Extract the [x, y] coordinate from the center of the cell holding the provided text.  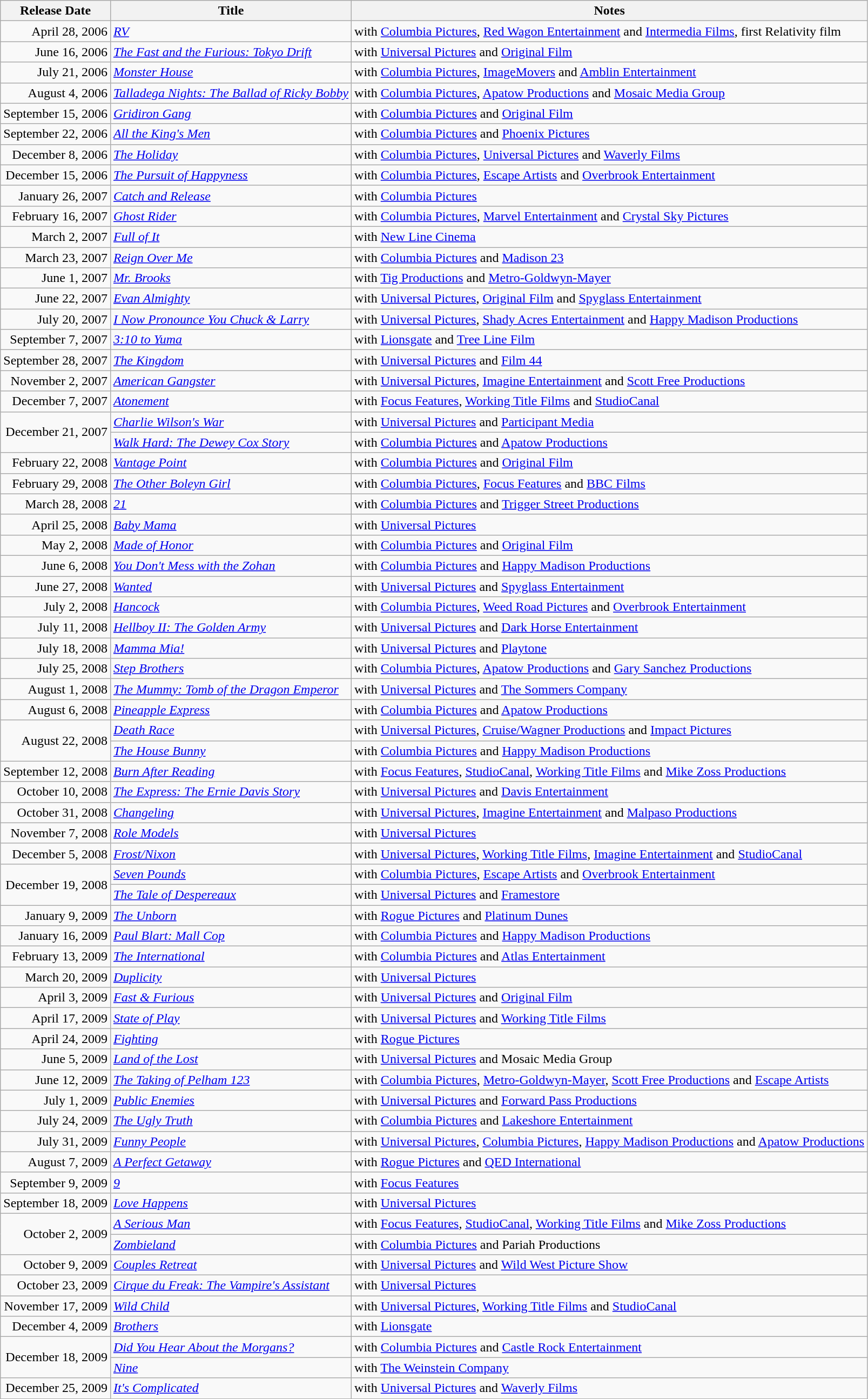
December 8, 2006 [56, 154]
Monster House [231, 72]
April 25, 2008 [56, 524]
June 12, 2009 [56, 1080]
November 17, 2009 [56, 1306]
with Universal Pictures and Davis Entertainment [609, 792]
The Taking of Pelham 123 [231, 1080]
with Columbia Pictures and Phoenix Pictures [609, 134]
March 20, 2009 [56, 977]
Fast & Furious [231, 998]
All the King's Men [231, 134]
October 9, 2009 [56, 1265]
9 [231, 1182]
Evan Almighty [231, 299]
September 15, 2006 [56, 113]
with Universal Pictures and Wild West Picture Show [609, 1265]
February 22, 2008 [56, 463]
June 27, 2008 [56, 586]
Fighting [231, 1039]
with Universal Pictures and Working Title Films [609, 1018]
The Tale of Despereaux [231, 894]
with Lionsgate and Tree Line Film [609, 340]
August 22, 2008 [56, 741]
Death Race [231, 730]
with Columbia Pictures and Lakeshore Entertainment [609, 1121]
with Columbia Pictures, Universal Pictures and Waverly Films [609, 154]
with Focus Features [609, 1182]
January 26, 2007 [56, 196]
The Express: The Ernie Davis Story [231, 792]
Step Brothers [231, 669]
September 12, 2008 [56, 771]
The Mummy: Tomb of the Dragon Emperor [231, 689]
Love Happens [231, 1203]
June 6, 2008 [56, 566]
with Universal Pictures, Imagine Entertainment and Scott Free Productions [609, 381]
December 15, 2006 [56, 175]
April 17, 2009 [56, 1018]
March 28, 2008 [56, 504]
with The Weinstein Company [609, 1368]
October 23, 2009 [56, 1286]
Mr. Brooks [231, 278]
December 21, 2007 [56, 432]
July 24, 2009 [56, 1121]
with Columbia Pictures and Atlas Entertainment [609, 957]
October 2, 2009 [56, 1234]
March 2, 2007 [56, 237]
with Focus Features, Working Title Films and StudioCanal [609, 401]
July 18, 2008 [56, 648]
with Columbia Pictures and Trigger Street Productions [609, 504]
with Universal Pictures, Shady Acres Entertainment and Happy Madison Productions [609, 319]
with Columbia Pictures and Madison 23 [609, 258]
with Universal Pictures and Forward Pass Productions [609, 1100]
Talladega Nights: The Ballad of Ricky Bobby [231, 93]
with Universal Pictures and The Sommers Company [609, 689]
February 13, 2009 [56, 957]
with Universal Pictures and Framestore [609, 894]
with Universal Pictures and Waverly Films [609, 1388]
January 16, 2009 [56, 936]
November 7, 2008 [56, 833]
July 11, 2008 [56, 628]
September 28, 2007 [56, 360]
State of Play [231, 1018]
21 [231, 504]
with Universal Pictures, Original Film and Spyglass Entertainment [609, 299]
Mamma Mia! [231, 648]
with Columbia Pictures, Apatow Productions and Mosaic Media Group [609, 93]
July 20, 2007 [56, 319]
Funny People [231, 1141]
RV [231, 31]
Did You Hear About the Morgans? [231, 1347]
April 28, 2006 [56, 31]
with Rogue Pictures [609, 1039]
October 31, 2008 [56, 812]
December 19, 2008 [56, 884]
Gridiron Gang [231, 113]
Walk Hard: The Dewey Cox Story [231, 442]
Zombieland [231, 1244]
Burn After Reading [231, 771]
Changeling [231, 812]
with New Line Cinema [609, 237]
American Gangster [231, 381]
with Rogue Pictures and Platinum Dunes [609, 916]
The Holiday [231, 154]
with Universal Pictures, Imagine Entertainment and Malpaso Productions [609, 812]
The Pursuit of Happyness [231, 175]
August 6, 2008 [56, 710]
I Now Pronounce You Chuck & Larry [231, 319]
Brothers [231, 1327]
Land of the Lost [231, 1059]
with Universal Pictures, Cruise/Wagner Productions and Impact Pictures [609, 730]
June 5, 2009 [56, 1059]
with Columbia Pictures and Castle Rock Entertainment [609, 1347]
Ghost Rider [231, 216]
It's Complicated [231, 1388]
with Universal Pictures, Columbia Pictures, Happy Madison Productions and Apatow Productions [609, 1141]
October 10, 2008 [56, 792]
December 7, 2007 [56, 401]
with Columbia Pictures, Red Wagon Entertainment and Intermedia Films, first Relativity film [609, 31]
June 1, 2007 [56, 278]
Reign Over Me [231, 258]
December 25, 2009 [56, 1388]
with Universal Pictures, Working Title Films, Imagine Entertainment and StudioCanal [609, 853]
with Columbia Pictures and Pariah Productions [609, 1244]
Wild Child [231, 1306]
Duplicity [231, 977]
April 24, 2009 [56, 1039]
with Columbia Pictures, Metro-Goldwyn-Mayer, Scott Free Productions and Escape Artists [609, 1080]
3:10 to Yuma [231, 340]
with Rogue Pictures and QED International [609, 1162]
July 2, 2008 [56, 607]
July 1, 2009 [56, 1100]
Release Date [56, 11]
The House Bunny [231, 751]
with Columbia Pictures [609, 196]
The Fast and the Furious: Tokyo Drift [231, 52]
July 21, 2006 [56, 72]
with Universal Pictures and Spyglass Entertainment [609, 586]
with Universal Pictures, Working Title Films and StudioCanal [609, 1306]
You Don't Mess with the Zohan [231, 566]
August 4, 2006 [56, 93]
A Serious Man [231, 1223]
Charlie Wilson's War [231, 422]
Baby Mama [231, 524]
Cirque du Freak: The Vampire's Assistant [231, 1286]
with Tig Productions and Metro-Goldwyn-Mayer [609, 278]
February 16, 2007 [56, 216]
June 16, 2006 [56, 52]
with Columbia Pictures, Marvel Entertainment and Crystal Sky Pictures [609, 216]
Vantage Point [231, 463]
September 22, 2006 [56, 134]
The Kingdom [231, 360]
Full of It [231, 237]
with Universal Pictures and Film 44 [609, 360]
Public Enemies [231, 1100]
August 1, 2008 [56, 689]
Nine [231, 1368]
Couples Retreat [231, 1265]
September 18, 2009 [56, 1203]
with Universal Pictures and Dark Horse Entertainment [609, 628]
November 2, 2007 [56, 381]
February 29, 2008 [56, 483]
July 25, 2008 [56, 669]
December 4, 2009 [56, 1327]
May 2, 2008 [56, 545]
with Universal Pictures and Participant Media [609, 422]
Seven Pounds [231, 874]
with Columbia Pictures, Apatow Productions and Gary Sanchez Productions [609, 669]
Hellboy II: The Golden Army [231, 628]
January 9, 2009 [56, 916]
Paul Blart: Mall Cop [231, 936]
Catch and Release [231, 196]
with Columbia Pictures, Focus Features and BBC Films [609, 483]
The International [231, 957]
Hancock [231, 607]
June 22, 2007 [56, 299]
August 7, 2009 [56, 1162]
Pineapple Express [231, 710]
September 7, 2007 [56, 340]
with Lionsgate [609, 1327]
Made of Honor [231, 545]
September 9, 2009 [56, 1182]
The Other Boleyn Girl [231, 483]
with Universal Pictures and Mosaic Media Group [609, 1059]
The Unborn [231, 916]
April 3, 2009 [56, 998]
with Universal Pictures and Playtone [609, 648]
Notes [609, 11]
with Columbia Pictures, ImageMovers and Amblin Entertainment [609, 72]
Wanted [231, 586]
A Perfect Getaway [231, 1162]
July 31, 2009 [56, 1141]
December 5, 2008 [56, 853]
Role Models [231, 833]
March 23, 2007 [56, 258]
with Columbia Pictures, Weed Road Pictures and Overbrook Entertainment [609, 607]
The Ugly Truth [231, 1121]
Atonement [231, 401]
Title [231, 11]
Frost/Nixon [231, 853]
December 18, 2009 [56, 1357]
